For the text-containing cell, return its midpoint in [X, Y] coordinate format. 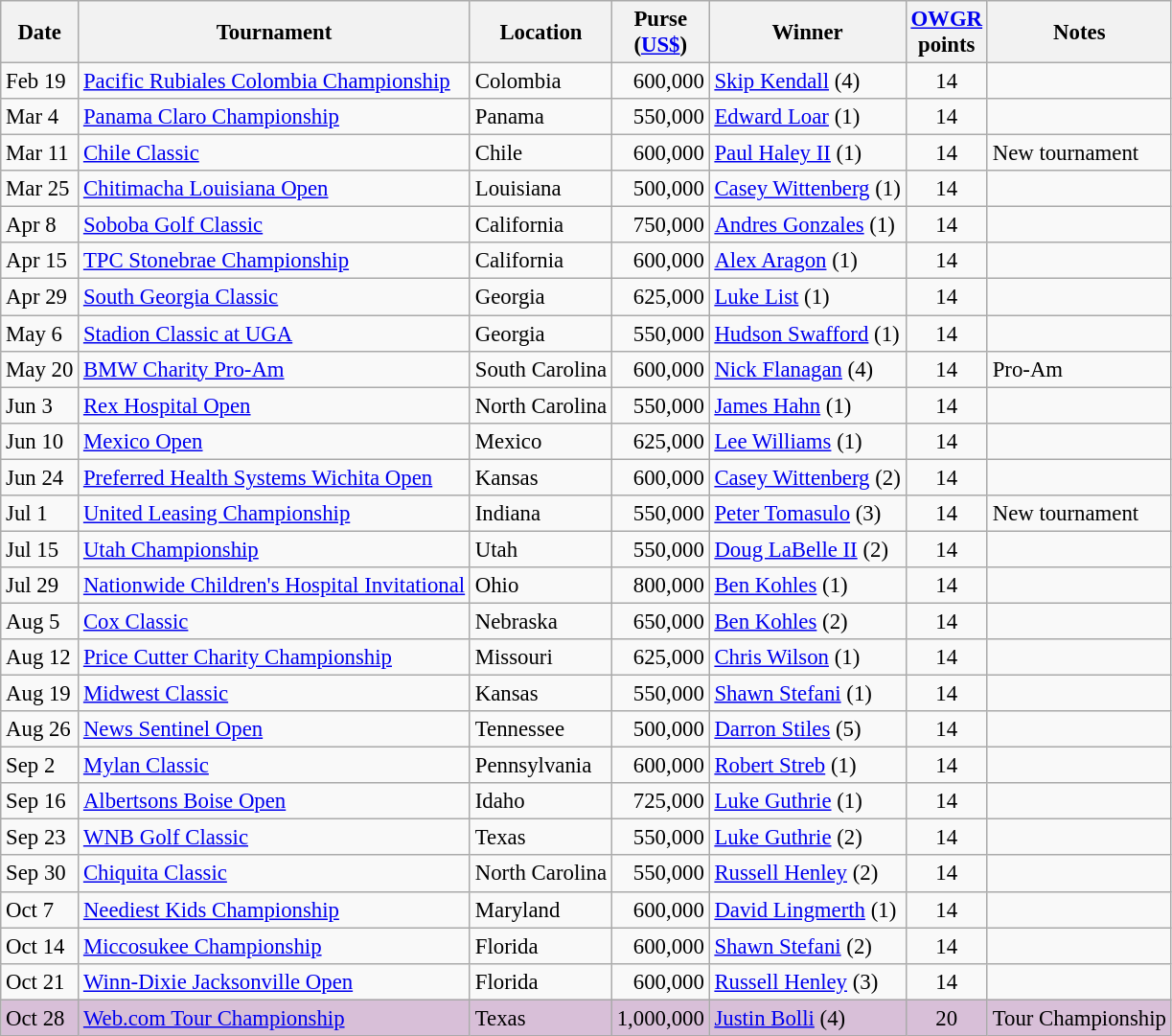
Nick Flanagan (4) [807, 369]
Paul Haley II (1) [807, 153]
Hudson Swafford (1) [807, 334]
Date [40, 33]
Rex Hospital Open [274, 405]
Tennessee [540, 729]
Chris Wilson (1) [807, 657]
Oct 7 [40, 909]
Miccosukee Championship [274, 946]
Casey Wittenberg (2) [807, 477]
Pacific Rubiales Colombia Championship [274, 81]
Mar 4 [40, 117]
Peter Tomasulo (3) [807, 514]
Jun 10 [40, 441]
Oct 21 [40, 981]
Panama Claro Championship [274, 117]
Andres Gonzales (1) [807, 225]
Winner [807, 33]
Russell Henley (3) [807, 981]
Mar 11 [40, 153]
Notes [1079, 33]
Apr 8 [40, 225]
BMW Charity Pro-Am [274, 369]
Shawn Stefani (1) [807, 694]
Nationwide Children's Hospital Invitational [274, 586]
Ben Kohles (1) [807, 586]
Mar 25 [40, 189]
Justin Bolli (4) [807, 1018]
Chiquita Classic [274, 874]
725,000 [660, 801]
Price Cutter Charity Championship [274, 657]
Russell Henley (2) [807, 874]
Web.com Tour Championship [274, 1018]
Apr 15 [40, 262]
Skip Kendall (4) [807, 81]
Edward Loar (1) [807, 117]
Lee Williams (1) [807, 441]
Indiana [540, 514]
Luke List (1) [807, 297]
Maryland [540, 909]
Apr 29 [40, 297]
Aug 19 [40, 694]
Darron Stiles (5) [807, 729]
Mylan Classic [274, 766]
Aug 26 [40, 729]
Mexico [540, 441]
Pro-Am [1079, 369]
Purse(US$) [660, 33]
Midwest Classic [274, 694]
800,000 [660, 586]
May 20 [40, 369]
Chile [540, 153]
James Hahn (1) [807, 405]
Pennsylvania [540, 766]
Robert Streb (1) [807, 766]
Jul 1 [40, 514]
South Georgia Classic [274, 297]
Location [540, 33]
650,000 [660, 621]
Jun 24 [40, 477]
Sep 16 [40, 801]
Missouri [540, 657]
Utah Championship [274, 549]
Chitimacha Louisiana Open [274, 189]
Alex Aragon (1) [807, 262]
Aug 12 [40, 657]
Tournament [274, 33]
20 [947, 1018]
May 6 [40, 334]
News Sentinel Open [274, 729]
Panama [540, 117]
Sep 30 [40, 874]
WNB Golf Classic [274, 838]
Winn-Dixie Jacksonville Open [274, 981]
Mexico Open [274, 441]
Jul 29 [40, 586]
Shawn Stefani (2) [807, 946]
Doug LaBelle II (2) [807, 549]
Sep 2 [40, 766]
Albertsons Boise Open [274, 801]
United Leasing Championship [274, 514]
Oct 14 [40, 946]
Ben Kohles (2) [807, 621]
Ohio [540, 586]
Casey Wittenberg (1) [807, 189]
Soboba Golf Classic [274, 225]
Tour Championship [1079, 1018]
Luke Guthrie (2) [807, 838]
Luke Guthrie (1) [807, 801]
Utah [540, 549]
Nebraska [540, 621]
David Lingmerth (1) [807, 909]
Oct 28 [40, 1018]
Feb 19 [40, 81]
Cox Classic [274, 621]
Chile Classic [274, 153]
Aug 5 [40, 621]
South Carolina [540, 369]
1,000,000 [660, 1018]
Preferred Health Systems Wichita Open [274, 477]
Neediest Kids Championship [274, 909]
Louisiana [540, 189]
Jul 15 [40, 549]
TPC Stonebrae Championship [274, 262]
Stadion Classic at UGA [274, 334]
750,000 [660, 225]
Jun 3 [40, 405]
Sep 23 [40, 838]
Colombia [540, 81]
OWGRpoints [947, 33]
Idaho [540, 801]
